Capture the cell that displays the provided text and extract its (x, y) central coordinate. 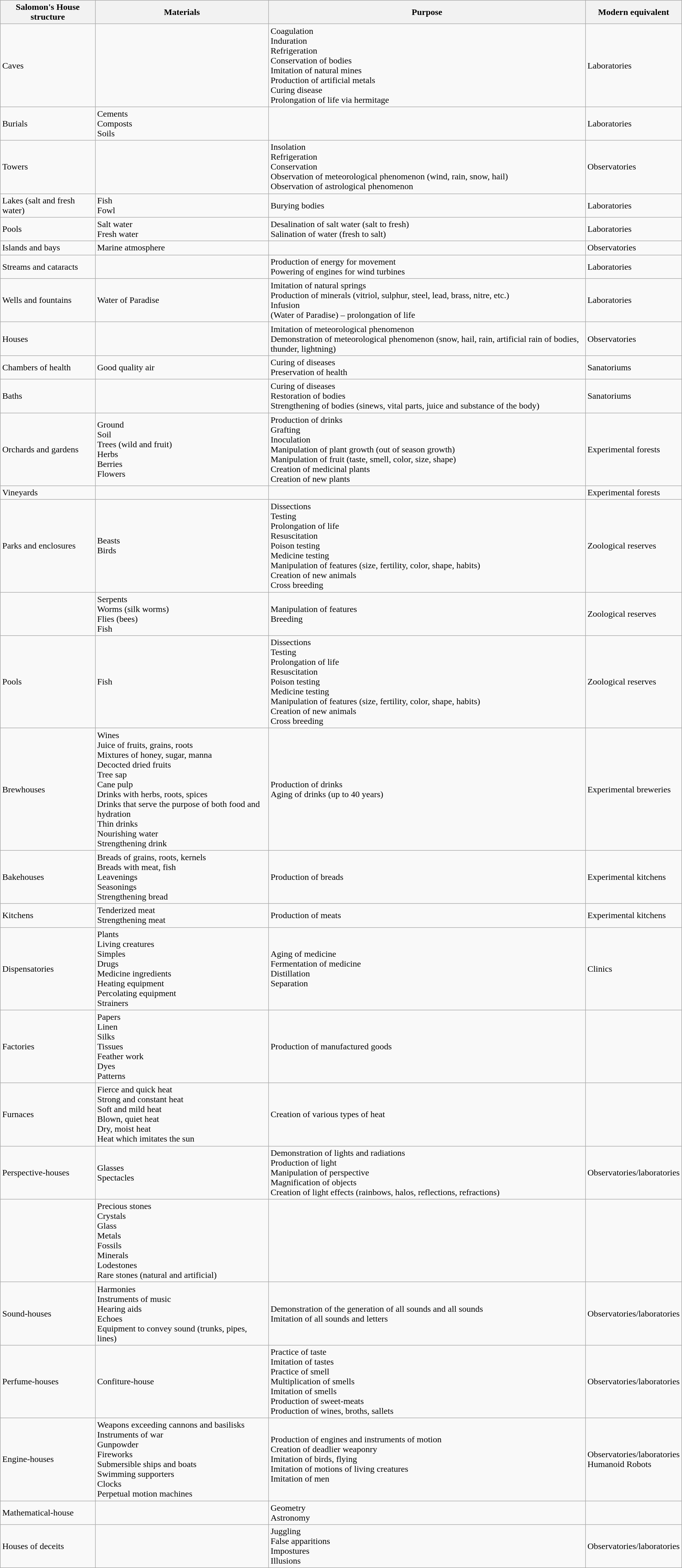
Production of energy for movementPowering of engines for wind turbines (427, 267)
Lakes (salt and fresh water) (48, 206)
Houses of deceits (48, 1546)
Modern equivalent (634, 12)
Curing of diseasesRestoration of bodiesStrengthening of bodies (sinews, vital parts, juice and substance of the body) (427, 396)
Precious stonesCrystalsGlassMetalsFossilsMineralsLodestonesRare stones (natural and artificial) (182, 1241)
Confiture-house (182, 1381)
Production of breads (427, 877)
Islands and bays (48, 248)
Fish (182, 682)
GroundSoilTrees (wild and fruit)HerbsBerriesFlowers (182, 449)
Good quality air (182, 367)
Towers (48, 167)
Breads of grains, roots, kernelsBreads with meat, fishLeaveningsSeasoningsStrengthening bread (182, 877)
Mathematical-house (48, 1513)
Kitchens (48, 916)
Clinics (634, 969)
Purpose (427, 12)
Caves (48, 66)
Fierce and quick heatStrong and constant heatSoft and mild heatBlown, quiet heatDry, moist heatHeat which imitates the sun (182, 1115)
Perfume-houses (48, 1381)
FishFowl (182, 206)
Burying bodies (427, 206)
Creation of various types of heat (427, 1115)
Houses (48, 339)
Bakehouses (48, 877)
Imitation of meteorological phenomenonDemonstration of meteorological phenomenon (snow, hail, rain, artificial rain of bodies, thunder, lightning) (427, 339)
CementsCompostsSoils (182, 124)
Dispensatories (48, 969)
HarmoniesInstruments of musicHearing aidsEchoesEquipment to convey sound (trunks, pipes, lines) (182, 1314)
Materials (182, 12)
Production of manufactured goods (427, 1046)
SerpentsWorms (silk worms)Flies (bees)Fish (182, 614)
GlassesSpectacles (182, 1173)
Manipulation of featuresBreeding (427, 614)
Baths (48, 396)
PlantsLiving creaturesSimplesDrugsMedicine ingredientsHeating equipmentPercolating equipmentStrainers (182, 969)
Orchards and gardens (48, 449)
Wells and fountains (48, 300)
Factories (48, 1046)
Salt waterFresh water (182, 229)
Brewhouses (48, 789)
JugglingFalse apparitionsImposturesIllusions (427, 1546)
Parks and enclosures (48, 546)
BeastsBirds (182, 546)
Sound-houses (48, 1314)
Water of Paradise (182, 300)
Curing of diseasesPreservation of health (427, 367)
Furnaces (48, 1115)
Engine-houses (48, 1459)
Marine atmosphere (182, 248)
Burials (48, 124)
Chambers of health (48, 367)
Production of meats (427, 916)
Experimental breweries (634, 789)
PapersLinenSilksTissuesFeather workDyesPatterns (182, 1046)
Aging of medicineFermentation of medicineDistillationSeparation (427, 969)
Demonstration of the generation of all sounds and all soundsImitation of all sounds and letters (427, 1314)
Observatories/laboratoriesHumanoid Robots (634, 1459)
Tenderized meatStrengthening meat (182, 916)
GeometryAstronomy (427, 1513)
Desalination of salt water (salt to fresh)Salination of water (fresh to salt) (427, 229)
InsolationRefrigerationConservationObservation of meteorological phenomenon (wind, rain, snow, hail)Observation of astrological phenomenon (427, 167)
Perspective-houses (48, 1173)
Production of drinksAging of drinks (up to 40 years) (427, 789)
Salomon's House structure (48, 12)
Vineyards (48, 493)
Streams and cataracts (48, 267)
